Search for the cell housing the specified text and yield its (x, y) center coordinate. 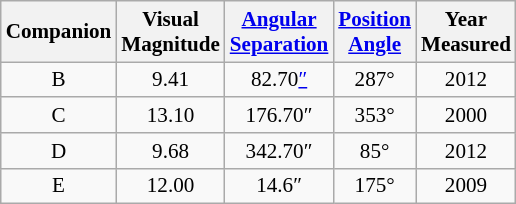
Companion (59, 32)
C (59, 114)
12.00 (170, 186)
B (59, 80)
287° (374, 80)
YearMeasured (466, 32)
13.10 (170, 114)
AngularSeparation (279, 32)
14.6″ (279, 186)
82.70″ (279, 80)
85° (374, 150)
2009 (466, 186)
2000 (466, 114)
E (59, 186)
D (59, 150)
176.70″ (279, 114)
9.68 (170, 150)
175° (374, 186)
PositionAngle (374, 32)
342.70″ (279, 150)
VisualMagnitude (170, 32)
353° (374, 114)
9.41 (170, 80)
